Return [X, Y] of the center of cell containing provided text 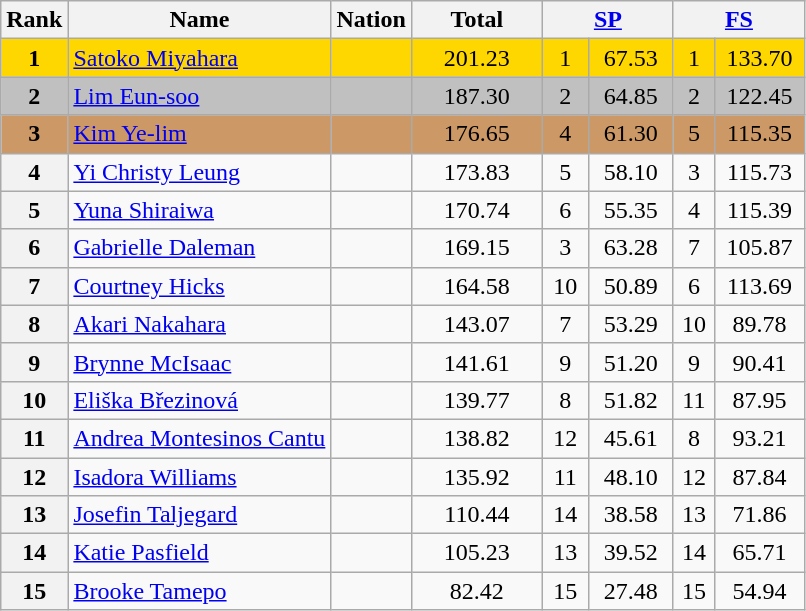
65.71 [759, 553]
Total [476, 20]
Andrea Montesinos Cantu [200, 438]
48.10 [630, 477]
Satoko Miyahara [200, 58]
Yi Christy Leung [200, 172]
58.10 [630, 172]
82.42 [476, 591]
61.30 [630, 134]
105.87 [759, 248]
170.74 [476, 210]
122.45 [759, 96]
201.23 [476, 58]
90.41 [759, 362]
138.82 [476, 438]
Name [200, 20]
Gabrielle Daleman [200, 248]
Courtney Hicks [200, 286]
89.78 [759, 324]
105.23 [476, 553]
164.58 [476, 286]
SP [608, 20]
38.58 [630, 515]
93.21 [759, 438]
115.35 [759, 134]
Akari Nakahara [200, 324]
Nation [371, 20]
FS [738, 20]
55.35 [630, 210]
110.44 [476, 515]
Brynne McIsaac [200, 362]
169.15 [476, 248]
45.61 [630, 438]
Yuna Shiraiwa [200, 210]
Rank [34, 20]
139.77 [476, 400]
51.82 [630, 400]
135.92 [476, 477]
53.29 [630, 324]
115.39 [759, 210]
50.89 [630, 286]
133.70 [759, 58]
141.61 [476, 362]
39.52 [630, 553]
51.20 [630, 362]
Katie Pasfield [200, 553]
176.65 [476, 134]
115.73 [759, 172]
143.07 [476, 324]
67.53 [630, 58]
64.85 [630, 96]
Eliška Březinová [200, 400]
173.83 [476, 172]
Isadora Williams [200, 477]
87.84 [759, 477]
Brooke Tamepo [200, 591]
27.48 [630, 591]
54.94 [759, 591]
113.69 [759, 286]
71.86 [759, 515]
63.28 [630, 248]
Kim Ye-lim [200, 134]
Lim Eun-soo [200, 96]
87.95 [759, 400]
187.30 [476, 96]
Josefin Taljegard [200, 515]
